For the text-containing cell, return its midpoint in [X, Y] coordinate format. 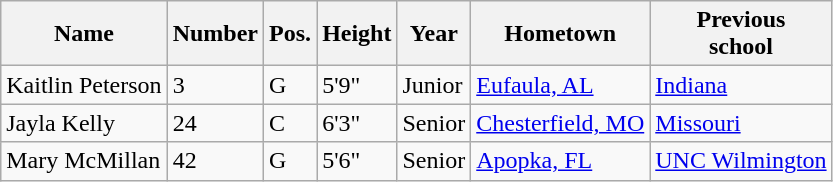
3 [215, 85]
42 [215, 161]
Number [215, 34]
Junior [434, 85]
5'9" [357, 85]
UNC Wilmington [741, 161]
Height [357, 34]
Jayla Kelly [84, 123]
Name [84, 34]
Previousschool [741, 34]
5'6" [357, 161]
24 [215, 123]
Eufaula, AL [560, 85]
6'3" [357, 123]
Chesterfield, MO [560, 123]
Year [434, 34]
Mary McMillan [84, 161]
Missouri [741, 123]
Indiana [741, 85]
Pos. [290, 34]
Hometown [560, 34]
C [290, 123]
Apopka, FL [560, 161]
Kaitlin Peterson [84, 85]
